Locate the cell with the specified text and output its (X, Y) center coordinate. 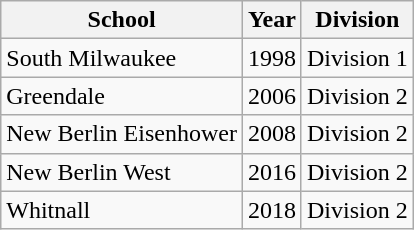
2016 (272, 172)
Division 1 (357, 58)
Whitnall (122, 210)
Greendale (122, 96)
School (122, 20)
New Berlin West (122, 172)
South Milwaukee (122, 58)
Division (357, 20)
1998 (272, 58)
Year (272, 20)
2018 (272, 210)
2008 (272, 134)
New Berlin Eisenhower (122, 134)
2006 (272, 96)
